Return [X, Y] of the center of cell containing provided text 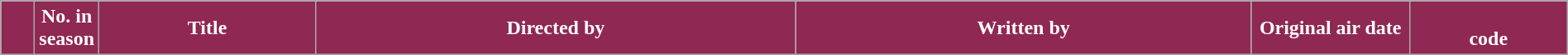
No. in season [67, 28]
Original air date [1330, 28]
code [1489, 28]
Written by [1024, 28]
Title [208, 28]
Directed by [556, 28]
